From the cell containing the given text, extract its center point as (x, y) coordinate. 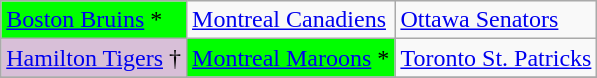
Toronto St. Patricks (496, 58)
Montreal Canadiens (291, 20)
Hamilton Tigers † (94, 58)
Ottawa Senators (496, 20)
Montreal Maroons * (291, 58)
Boston Bruins * (94, 20)
